Capture the cell that displays the provided text and extract its (X, Y) central coordinate. 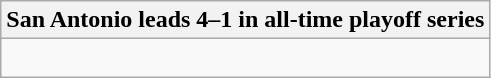
San Antonio leads 4–1 in all-time playoff series (246, 20)
